For the text-containing cell, return its midpoint in [X, Y] coordinate format. 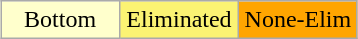
Eliminated [180, 20]
None-Elim [298, 20]
Bottom [60, 20]
